Pinpoint the cell where the given text exists, returning its (X, Y) midpoint coordinate. 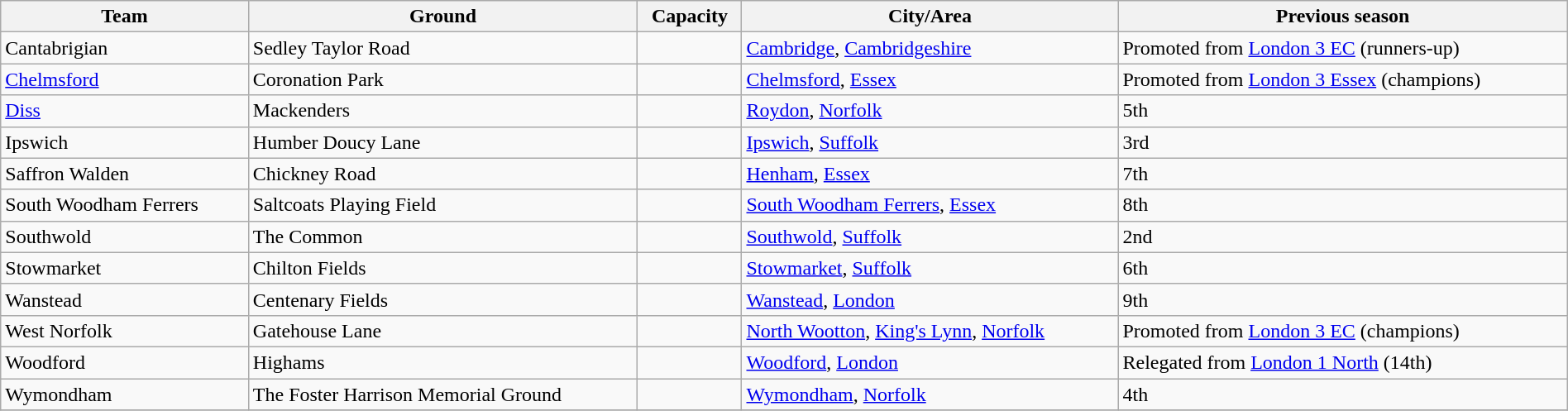
Henham, Essex (930, 174)
Coronation Park (443, 79)
4th (1343, 394)
Humber Doucy Lane (443, 142)
Promoted from London 3 Essex (champions) (1343, 79)
Cantabrigian (125, 48)
3rd (1343, 142)
Saffron Walden (125, 174)
Stowmarket, Suffolk (930, 268)
Gatehouse Lane (443, 331)
Wymondham (125, 394)
Sedley Taylor Road (443, 48)
Southwold (125, 237)
7th (1343, 174)
Chelmsford, Essex (930, 79)
5th (1343, 111)
Stowmarket (125, 268)
Chilton Fields (443, 268)
City/Area (930, 17)
Capacity (690, 17)
Mackenders (443, 111)
Centenary Fields (443, 299)
Cambridge, Cambridgeshire (930, 48)
South Woodham Ferrers (125, 205)
The Common (443, 237)
Ground (443, 17)
Wymondham, Norfolk (930, 394)
The Foster Harrison Memorial Ground (443, 394)
Woodford, London (930, 362)
9th (1343, 299)
Previous season (1343, 17)
Team (125, 17)
South Woodham Ferrers, Essex (930, 205)
Saltcoats Playing Field (443, 205)
Ipswich, Suffolk (930, 142)
Chickney Road (443, 174)
Woodford (125, 362)
Diss (125, 111)
Wanstead (125, 299)
Relegated from London 1 North (14th) (1343, 362)
6th (1343, 268)
Wanstead, London (930, 299)
2nd (1343, 237)
Southwold, Suffolk (930, 237)
Ipswich (125, 142)
Chelmsford (125, 79)
Promoted from London 3 EC (champions) (1343, 331)
North Wootton, King's Lynn, Norfolk (930, 331)
Promoted from London 3 EC (runners-up) (1343, 48)
West Norfolk (125, 331)
8th (1343, 205)
Highams (443, 362)
Roydon, Norfolk (930, 111)
